Scan for the cell matching the given text and deliver its (X, Y) coordinate at center. 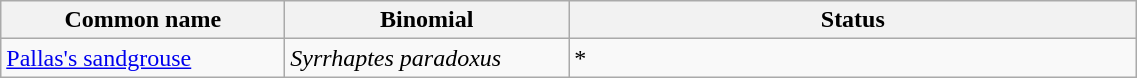
Common name (143, 20)
Binomial (427, 20)
Status (853, 20)
Syrrhaptes paradoxus (427, 58)
Pallas's sandgrouse (143, 58)
* (853, 58)
